Provide the [x, y] coordinate of the cell's center where the given text is located.  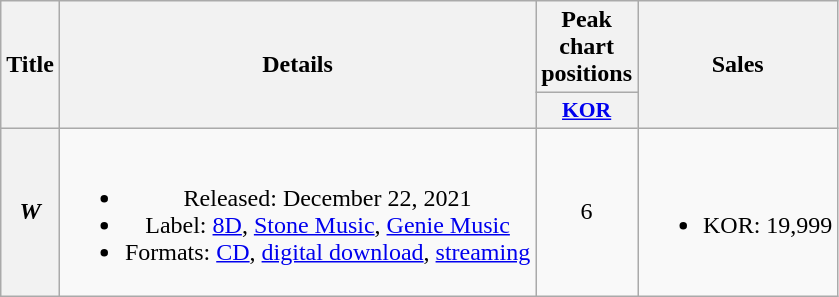
Title [30, 65]
KOR: 19,999 [738, 212]
Released: December 22, 2021Label: 8D, Stone Music, Genie MusicFormats: CD, digital download, streaming [297, 212]
KOR [587, 111]
Sales [738, 65]
Details [297, 65]
6 [587, 212]
Peak chart positions [587, 47]
W [30, 212]
